Return the (X, Y) coordinate for the center point of the cell that contains the specified text.  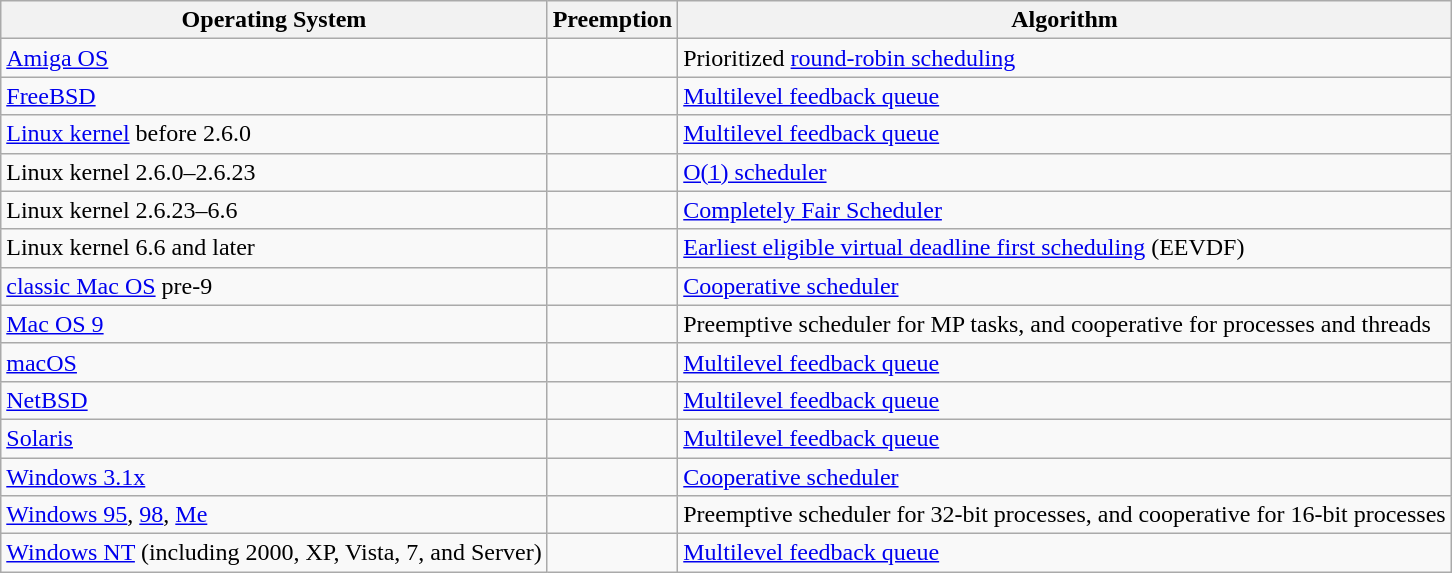
Prioritized round-robin scheduling (1064, 58)
Windows 95, 98, Me (274, 515)
Algorithm (1064, 20)
Linux kernel 2.6.0–2.6.23 (274, 172)
Windows NT (including 2000, XP, Vista, 7, and Server) (274, 553)
Windows 3.1x (274, 477)
Linux kernel 2.6.23–6.6 (274, 210)
Preemptive scheduler for MP tasks, and cooperative for processes and threads (1064, 324)
Preemptive scheduler for 32-bit processes, and cooperative for 16-bit processes (1064, 515)
Earliest eligible virtual deadline first scheduling (EEVDF) (1064, 248)
macOS (274, 362)
Completely Fair Scheduler (1064, 210)
Amiga OS (274, 58)
Linux kernel 6.6 and later (274, 248)
O(1) scheduler (1064, 172)
Mac OS 9 (274, 324)
classic Mac OS pre-9 (274, 286)
Solaris (274, 438)
Preemption (612, 20)
Linux kernel before 2.6.0 (274, 134)
NetBSD (274, 400)
FreeBSD (274, 96)
Operating System (274, 20)
